Output the [x, y] coordinate of the center of the cell containing the given text.  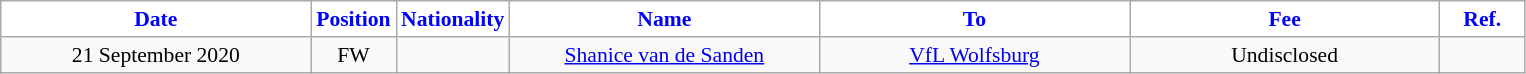
Ref. [1482, 19]
21 September 2020 [156, 55]
FW [354, 55]
To [974, 19]
Date [156, 19]
Fee [1285, 19]
Nationality [452, 19]
Shanice van de Sanden [664, 55]
VfL Wolfsburg [974, 55]
Position [354, 19]
Name [664, 19]
Undisclosed [1285, 55]
